Extract the [X, Y] coordinate from the center of the cell holding the provided text.  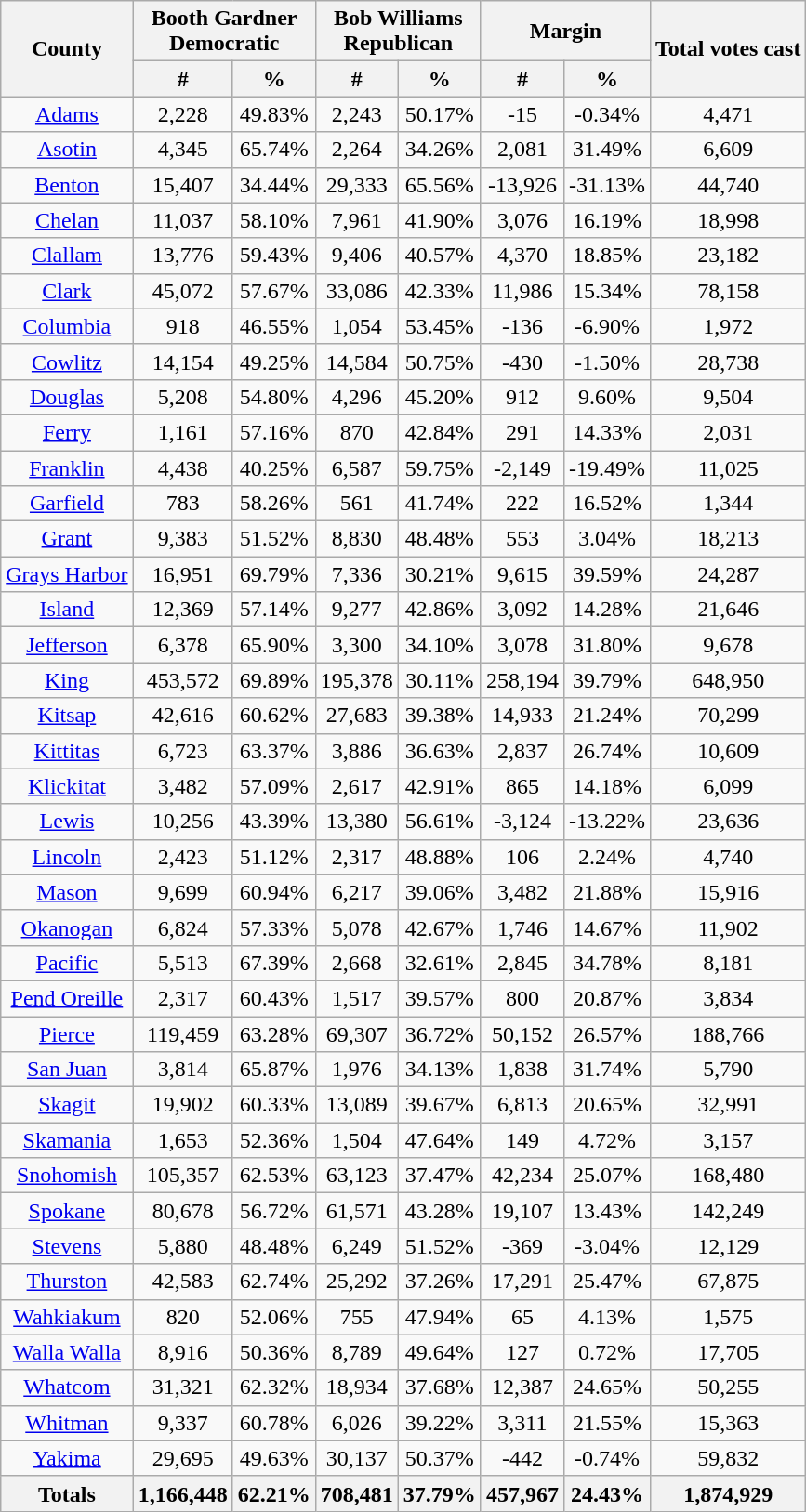
43.39% [273, 822]
9,383 [182, 539]
Cowlitz [67, 362]
12,369 [182, 610]
26.57% [606, 1034]
24.65% [606, 1387]
23,182 [728, 256]
45.20% [439, 397]
195,378 [357, 680]
Grant [67, 539]
57.14% [273, 610]
21.88% [606, 892]
-31.13% [606, 185]
918 [182, 326]
Grays Harbor [67, 574]
3,076 [522, 220]
31.80% [606, 645]
42,616 [182, 716]
Stevens [67, 1246]
453,572 [182, 680]
42.67% [439, 927]
6,026 [357, 1423]
1,054 [357, 326]
-19.49% [606, 467]
34.44% [273, 185]
222 [522, 504]
50.36% [273, 1352]
65 [522, 1317]
15,916 [728, 892]
7,961 [357, 220]
25.47% [606, 1282]
5,078 [357, 927]
Adams [67, 114]
31.74% [606, 1070]
50,152 [522, 1034]
9,504 [728, 397]
Margin [565, 32]
870 [357, 432]
-442 [522, 1458]
2,845 [522, 963]
57.67% [273, 291]
258,194 [522, 680]
3,814 [182, 1070]
Franklin [67, 467]
62.32% [273, 1387]
42.91% [439, 786]
Skagit [67, 1105]
60.78% [273, 1423]
6,609 [728, 150]
63,123 [357, 1176]
60.43% [273, 998]
Clark [67, 291]
32,991 [728, 1105]
912 [522, 397]
36.63% [439, 751]
14,584 [357, 362]
-3.04% [606, 1246]
49.63% [273, 1458]
37.68% [439, 1387]
20.87% [606, 998]
52.06% [273, 1317]
2.24% [606, 857]
13,776 [182, 256]
19,107 [522, 1211]
-15 [522, 114]
30,137 [357, 1458]
19,902 [182, 1105]
59.75% [439, 467]
Mason [67, 892]
34.10% [439, 645]
48.88% [439, 857]
1,874,929 [728, 1493]
4,438 [182, 467]
6,099 [728, 786]
0.72% [606, 1352]
45,072 [182, 291]
2,837 [522, 751]
9,337 [182, 1423]
Booth GardnerDemocratic [224, 32]
1,976 [357, 1070]
King [67, 680]
16.19% [606, 220]
41.90% [439, 220]
57.33% [273, 927]
2,031 [728, 432]
3,834 [728, 998]
Asotin [67, 150]
50,255 [728, 1387]
65.56% [439, 185]
30.11% [439, 680]
4.13% [606, 1317]
-13,926 [522, 185]
62.21% [273, 1493]
61,571 [357, 1211]
4,296 [357, 397]
30.21% [439, 574]
2,423 [182, 857]
561 [357, 504]
46.55% [273, 326]
16,951 [182, 574]
69.89% [273, 680]
41.74% [439, 504]
50.37% [439, 1458]
106 [522, 857]
755 [357, 1317]
Spokane [67, 1211]
708,481 [357, 1493]
2,617 [357, 786]
12,387 [522, 1387]
15,407 [182, 185]
39.67% [439, 1105]
37.47% [439, 1176]
65.87% [273, 1070]
Ferry [67, 432]
42,583 [182, 1282]
3,300 [357, 645]
Klickitat [67, 786]
12,129 [728, 1246]
13,089 [357, 1105]
553 [522, 539]
18,934 [357, 1387]
Island [67, 610]
9,406 [357, 256]
188,766 [728, 1034]
49.64% [439, 1352]
2,243 [357, 114]
59.43% [273, 256]
Garfield [67, 504]
149 [522, 1140]
8,181 [728, 963]
-369 [522, 1246]
9,615 [522, 574]
7,336 [357, 574]
39.22% [439, 1423]
78,158 [728, 291]
47.94% [439, 1317]
Wahkiakum [67, 1317]
2,668 [357, 963]
2,228 [182, 114]
Chelan [67, 220]
21.24% [606, 716]
34.13% [439, 1070]
50.75% [439, 362]
-3,124 [522, 822]
10,256 [182, 822]
Totals [67, 1493]
63.37% [273, 751]
39.59% [606, 574]
Benton [67, 185]
58.10% [273, 220]
13.43% [606, 1211]
65.90% [273, 645]
648,950 [728, 680]
1,504 [357, 1140]
63.28% [273, 1034]
42.84% [439, 432]
4,471 [728, 114]
56.61% [439, 822]
Clallam [67, 256]
Snohomish [67, 1176]
62.74% [273, 1282]
Pacific [67, 963]
6,587 [357, 467]
8,916 [182, 1352]
16.52% [606, 504]
11,025 [728, 467]
47.64% [439, 1140]
65.74% [273, 150]
42.86% [439, 610]
39.06% [439, 892]
58.26% [273, 504]
Total votes cast [728, 48]
119,459 [182, 1034]
21,646 [728, 610]
59,832 [728, 1458]
2,081 [522, 150]
29,695 [182, 1458]
9,678 [728, 645]
14.33% [606, 432]
28,738 [728, 362]
457,967 [522, 1493]
8,789 [357, 1352]
25,292 [357, 1282]
80,678 [182, 1211]
6,723 [182, 751]
14,154 [182, 362]
49.25% [273, 362]
29,333 [357, 185]
34.26% [439, 150]
Pierce [67, 1034]
50.17% [439, 114]
37.79% [439, 1493]
69,307 [357, 1034]
56.72% [273, 1211]
865 [522, 786]
44,740 [728, 185]
54.80% [273, 397]
1,746 [522, 927]
5,513 [182, 963]
42.33% [439, 291]
26.74% [606, 751]
39.38% [439, 716]
800 [522, 998]
34.78% [606, 963]
3,092 [522, 610]
Lewis [67, 822]
18.85% [606, 256]
6,217 [357, 892]
51.12% [273, 857]
-0.34% [606, 114]
783 [182, 504]
-2,149 [522, 467]
32.61% [439, 963]
Okanogan [67, 927]
15,363 [728, 1423]
69.79% [273, 574]
53.45% [439, 326]
Whitman [67, 1423]
62.53% [273, 1176]
14,933 [522, 716]
14.67% [606, 927]
9,277 [357, 610]
820 [182, 1317]
6,813 [522, 1105]
18,998 [728, 220]
3,157 [728, 1140]
11,986 [522, 291]
6,249 [357, 1246]
21.55% [606, 1423]
3,311 [522, 1423]
60.94% [273, 892]
60.33% [273, 1105]
127 [522, 1352]
Jefferson [67, 645]
15.34% [606, 291]
57.16% [273, 432]
San Juan [67, 1070]
37.26% [439, 1282]
1,575 [728, 1317]
10,609 [728, 751]
142,249 [728, 1211]
57.09% [273, 786]
67,875 [728, 1282]
105,357 [182, 1176]
Bob WilliamsRepublican [398, 32]
40.57% [439, 256]
17,291 [522, 1282]
39.57% [439, 998]
11,902 [728, 927]
23,636 [728, 822]
27,683 [357, 716]
24.43% [606, 1493]
70,299 [728, 716]
24,287 [728, 574]
9,699 [182, 892]
-0.74% [606, 1458]
-1.50% [606, 362]
60.62% [273, 716]
3.04% [606, 539]
1,972 [728, 326]
4.72% [606, 1140]
40.25% [273, 467]
20.65% [606, 1105]
3,886 [357, 751]
168,480 [728, 1176]
42,234 [522, 1176]
4,370 [522, 256]
31.49% [606, 150]
5,208 [182, 397]
5,880 [182, 1246]
Skamania [67, 1140]
-6.90% [606, 326]
1,653 [182, 1140]
Kittitas [67, 751]
-136 [522, 326]
43.28% [439, 1211]
4,740 [728, 857]
25.07% [606, 1176]
8,830 [357, 539]
14.18% [606, 786]
14.28% [606, 610]
1,161 [182, 432]
-430 [522, 362]
-13.22% [606, 822]
Whatcom [67, 1387]
Pend Oreille [67, 998]
Yakima [67, 1458]
49.83% [273, 114]
1,838 [522, 1070]
Kitsap [67, 716]
Walla Walla [67, 1352]
9.60% [606, 397]
Columbia [67, 326]
13,380 [357, 822]
1,344 [728, 504]
1,517 [357, 998]
Thurston [67, 1282]
33,086 [357, 291]
6,378 [182, 645]
5,790 [728, 1070]
2,264 [357, 150]
4,345 [182, 150]
11,037 [182, 220]
Lincoln [67, 857]
291 [522, 432]
36.72% [439, 1034]
17,705 [728, 1352]
County [67, 48]
6,824 [182, 927]
18,213 [728, 539]
Douglas [67, 397]
39.79% [606, 680]
52.36% [273, 1140]
1,166,448 [182, 1493]
67.39% [273, 963]
3,078 [522, 645]
31,321 [182, 1387]
